Locate the cell with the specified text and output its (x, y) center coordinate. 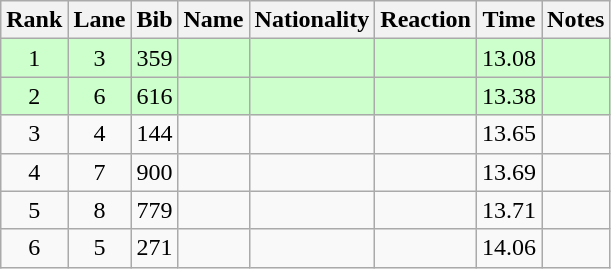
13.08 (510, 58)
13.38 (510, 96)
14.06 (510, 248)
Notes (576, 20)
Rank (34, 20)
7 (100, 172)
Lane (100, 20)
8 (100, 210)
2 (34, 96)
Nationality (312, 20)
144 (154, 134)
271 (154, 248)
Time (510, 20)
13.71 (510, 210)
Name (214, 20)
900 (154, 172)
Bib (154, 20)
1 (34, 58)
Reaction (426, 20)
359 (154, 58)
13.65 (510, 134)
779 (154, 210)
616 (154, 96)
13.69 (510, 172)
